Pinpoint the cell where the given text exists, returning its [x, y] midpoint coordinate. 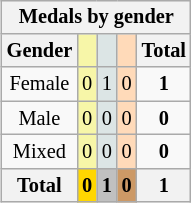
Male [40, 118]
Gender [40, 51]
Female [40, 84]
Medals by gender [96, 17]
Mixed [40, 152]
